Return (x, y) of the center of cell containing provided text 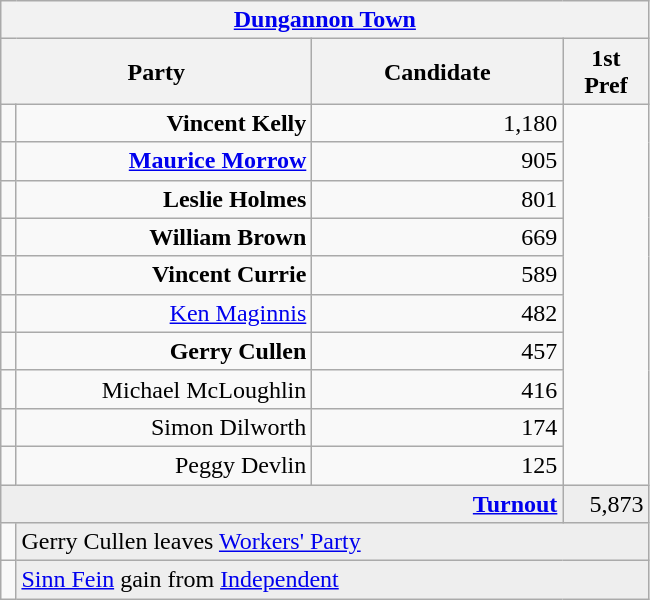
1st Pref (606, 72)
589 (438, 275)
482 (438, 313)
Vincent Kelly (164, 123)
Michael McLoughlin (164, 389)
457 (438, 351)
Gerry Cullen (164, 351)
Candidate (438, 72)
5,873 (606, 503)
125 (438, 465)
905 (438, 161)
Ken Maginnis (164, 313)
Party (156, 72)
174 (438, 427)
Peggy Devlin (164, 465)
Leslie Holmes (164, 199)
Dungannon Town (325, 20)
Simon Dilworth (164, 427)
William Brown (164, 237)
801 (438, 199)
Maurice Morrow (164, 161)
1,180 (438, 123)
Sinn Fein gain from Independent (332, 580)
416 (438, 389)
Vincent Currie (164, 275)
669 (438, 237)
Turnout (282, 503)
Gerry Cullen leaves Workers' Party (332, 542)
